Find where the given text appears and provide that cell's center as (X, Y) coordinate. 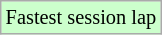
Fastest session lap (81, 17)
